Locate the cell with the specified text and output its (x, y) center coordinate. 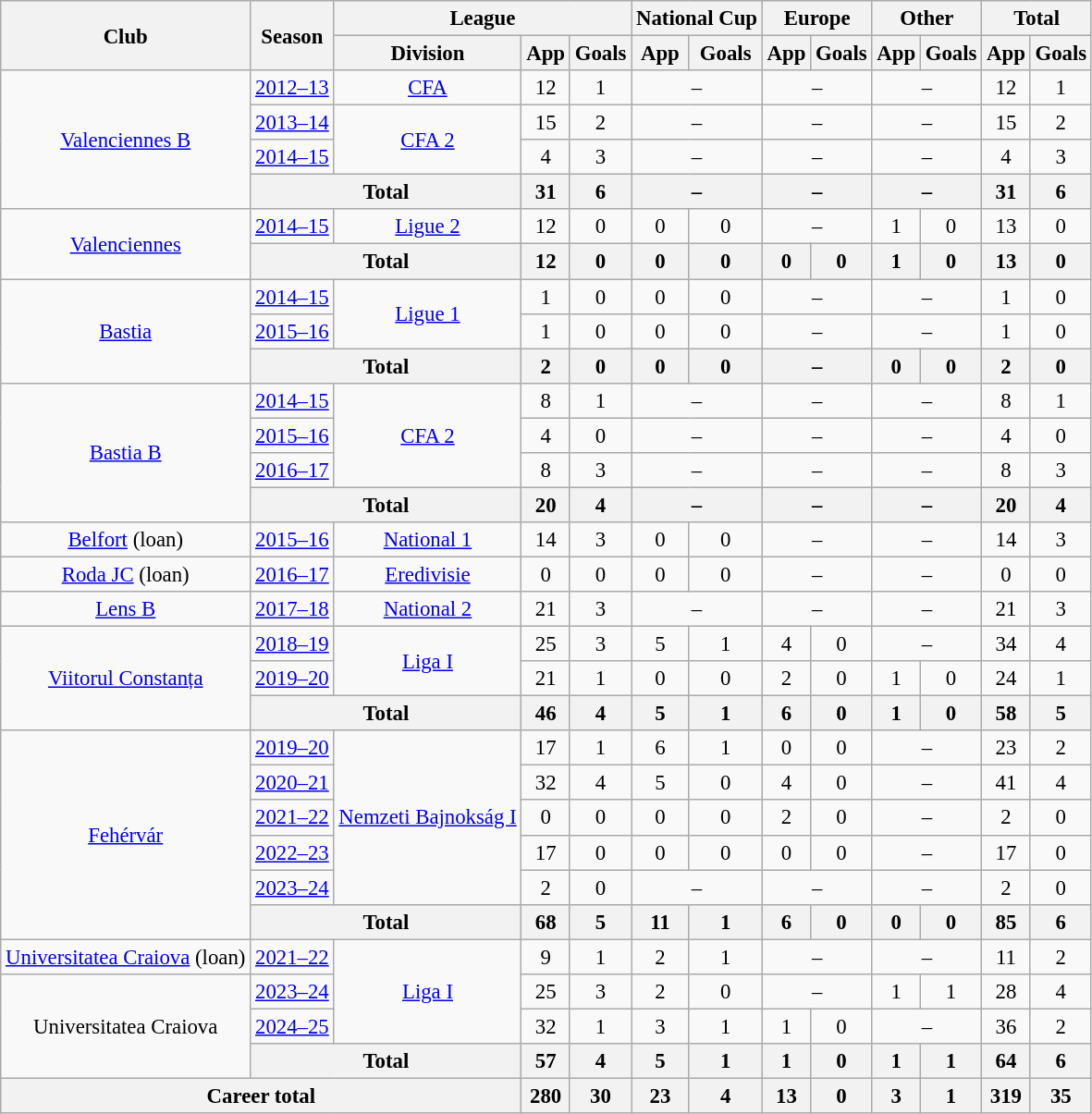
57 (546, 1061)
League (483, 18)
34 (1006, 644)
Viitorul Constanța (126, 679)
Universitatea Craiova (loan) (126, 957)
280 (546, 1096)
28 (1006, 992)
Belfort (loan) (126, 540)
Nemzeti Bajnokság I (427, 817)
National 1 (427, 540)
46 (546, 714)
68 (546, 922)
Career total (261, 1096)
Bastia (126, 331)
National 2 (427, 609)
30 (600, 1096)
Ligue 2 (427, 226)
Valenciennes (126, 244)
2017–18 (292, 609)
319 (1006, 1096)
2024–25 (292, 1026)
2020–21 (292, 783)
2022–23 (292, 852)
Season (292, 35)
2012–13 (292, 88)
36 (1006, 1026)
64 (1006, 1061)
2013–14 (292, 123)
Roda JC (loan) (126, 574)
2018–19 (292, 644)
Ligue 1 (427, 314)
Bastia B (126, 452)
Division (427, 54)
Europe (817, 18)
Lens B (126, 609)
Valenciennes B (126, 140)
Eredivisie (427, 574)
Universitatea Craiova (126, 1026)
85 (1006, 922)
National Cup (697, 18)
9 (546, 957)
CFA (427, 88)
Other (926, 18)
Fehérvár (126, 835)
24 (1006, 679)
35 (1061, 1096)
58 (1006, 714)
Club (126, 35)
41 (1006, 783)
